Scan for the cell matching the given text and deliver its (x, y) coordinate at center. 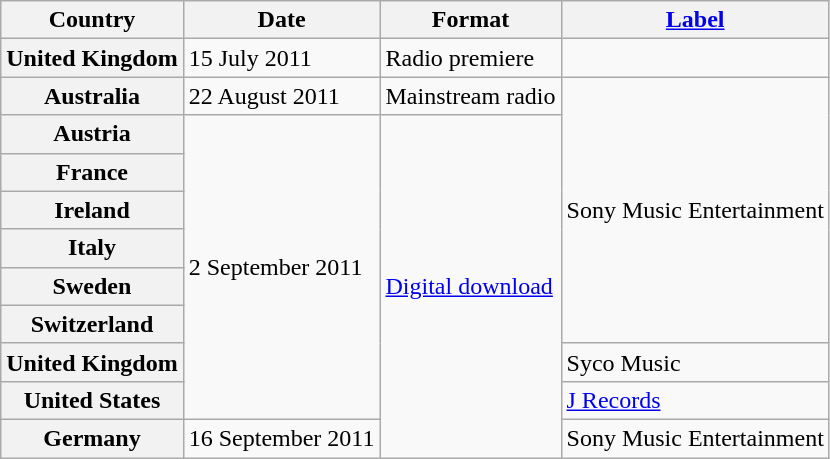
J Records (695, 400)
Switzerland (92, 324)
Sweden (92, 286)
France (92, 172)
Date (282, 20)
Ireland (92, 210)
Digital download (470, 286)
2 September 2011 (282, 267)
15 July 2011 (282, 58)
Germany (92, 438)
Italy (92, 248)
Label (695, 20)
Country (92, 20)
United States (92, 400)
Syco Music (695, 362)
Mainstream radio (470, 96)
16 September 2011 (282, 438)
Austria (92, 134)
Format (470, 20)
Australia (92, 96)
Radio premiere (470, 58)
22 August 2011 (282, 96)
